Locate the cell with the specified text and output its (X, Y) center coordinate. 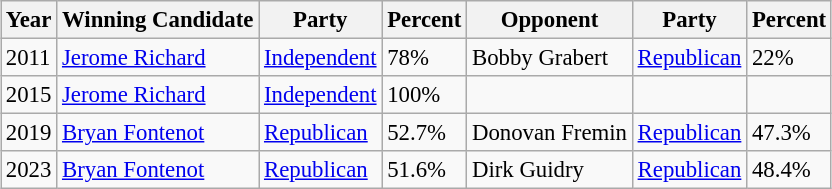
47.3% (790, 133)
2011 (28, 57)
48.4% (790, 170)
2019 (28, 133)
Year (28, 20)
Winning Candidate (158, 20)
2015 (28, 95)
51.6% (424, 170)
Dirk Guidry (550, 170)
78% (424, 57)
Bobby Grabert (550, 57)
100% (424, 95)
22% (790, 57)
2023 (28, 170)
52.7% (424, 133)
Donovan Fremin (550, 133)
Opponent (550, 20)
